Provide the [x, y] coordinate of the cell's center where the given text is located.  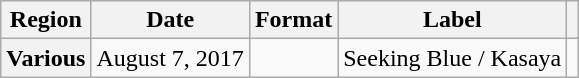
Label [452, 20]
August 7, 2017 [170, 58]
Various [46, 58]
Seeking Blue / Kasaya [452, 58]
Format [293, 20]
Date [170, 20]
Region [46, 20]
